Determine the [x, y] coordinate at the center of the cell enclosing the given text.  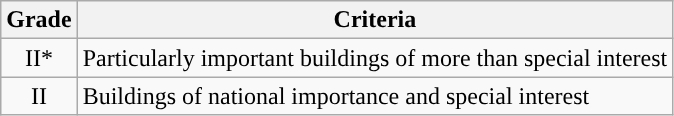
Grade [39, 20]
Particularly important buildings of more than special interest [375, 58]
Criteria [375, 20]
II* [39, 58]
II [39, 96]
Buildings of national importance and special interest [375, 96]
